Locate the cell with the specified text and output its (x, y) center coordinate. 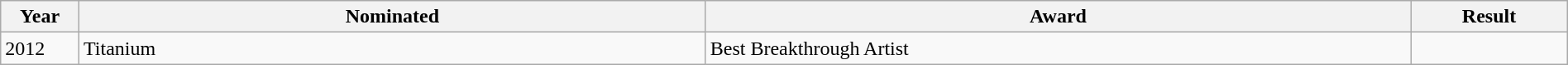
Titanium (392, 48)
2012 (40, 48)
Year (40, 17)
Nominated (392, 17)
Best Breakthrough Artist (1059, 48)
Result (1489, 17)
Award (1059, 17)
